For the text-containing cell, return its midpoint in [x, y] coordinate format. 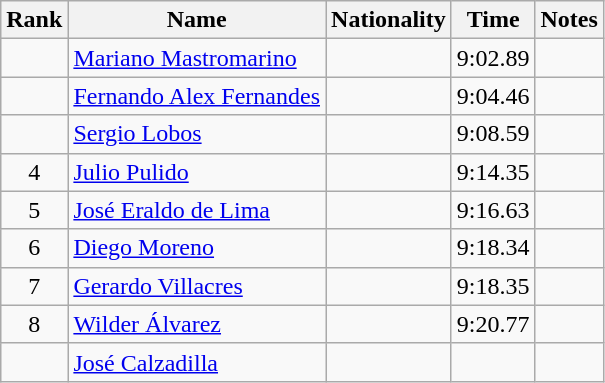
Nationality [389, 20]
Wilder Álvarez [197, 324]
Mariano Mastromarino [197, 58]
Time [493, 20]
Fernando Alex Fernandes [197, 96]
Gerardo Villacres [197, 286]
José Calzadilla [197, 362]
Notes [569, 20]
9:14.35 [493, 172]
9:08.59 [493, 134]
Julio Pulido [197, 172]
9:04.46 [493, 96]
7 [34, 286]
9:18.34 [493, 248]
5 [34, 210]
8 [34, 324]
Diego Moreno [197, 248]
José Eraldo de Lima [197, 210]
Sergio Lobos [197, 134]
6 [34, 248]
9:16.63 [493, 210]
9:18.35 [493, 286]
Rank [34, 20]
9:02.89 [493, 58]
9:20.77 [493, 324]
Name [197, 20]
4 [34, 172]
